Output the (x, y) coordinate of the center of the cell containing the given text.  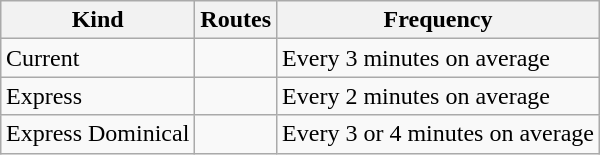
Every 2 minutes on average (438, 96)
Current (97, 58)
Express Dominical (97, 134)
Every 3 or 4 minutes on average (438, 134)
Express (97, 96)
Frequency (438, 20)
Every 3 minutes on average (438, 58)
Kind (97, 20)
Routes (236, 20)
